For the text-containing cell, return its midpoint in (x, y) coordinate format. 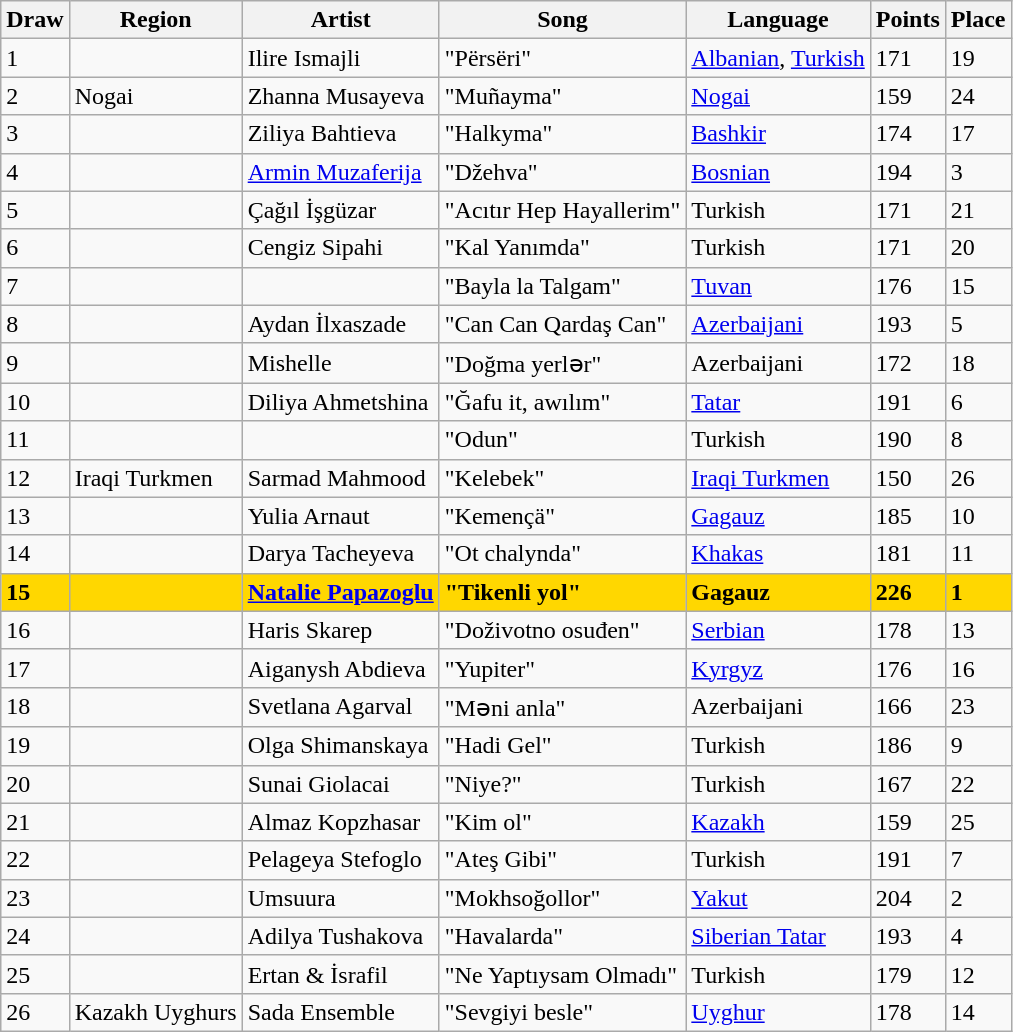
Sarmad Mahmood (340, 478)
Almaz Kopzhasar (340, 822)
"Doživotno osuđen" (562, 630)
Aydan İlxaszade (340, 324)
172 (908, 363)
179 (908, 974)
Armin Muzaferija (340, 172)
"Muñayma" (562, 96)
Ziliya Bahtieva (340, 134)
150 (908, 478)
Adilya Tushakova (340, 936)
166 (908, 707)
Place (978, 20)
"Halkyma" (562, 134)
Aiganysh Abdieva (340, 668)
Yakut (778, 898)
"Hadi Gel" (562, 746)
Bosnian (778, 172)
"Kemençä" (562, 516)
"Bayla la Talgam" (562, 286)
"Kal Yanımda" (562, 248)
Serbian (778, 630)
Sunai Giolacai (340, 784)
Kazakh Uyghurs (156, 1012)
Draw (35, 20)
"Përsëri" (562, 58)
"Doğma yerlər" (562, 363)
Umsuura (340, 898)
Tatar (778, 402)
Kyrgyz (778, 668)
Points (908, 20)
Pelageya Stefoglo (340, 860)
"Ateş Gibi" (562, 860)
181 (908, 554)
Natalie Papazoglu (340, 592)
Uyghur (778, 1012)
Kazakh (778, 822)
"Sevgiyi besle" (562, 1012)
174 (908, 134)
"Kelebek" (562, 478)
Yulia Arnaut (340, 516)
Region (156, 20)
190 (908, 440)
Tuvan (778, 286)
"Havalarda" (562, 936)
"Džehva" (562, 172)
Albanian, Turkish (778, 58)
194 (908, 172)
"Məni anla" (562, 707)
Khakas (778, 554)
Sada Ensemble (340, 1012)
"Yupiter" (562, 668)
Diliya Ahmetshina (340, 402)
Zhanna Musayeva (340, 96)
186 (908, 746)
Cengiz Sipahi (340, 248)
"Niye?" (562, 784)
"Kim ol" (562, 822)
"Ğafu it, awılım" (562, 402)
"Tikenli yol" (562, 592)
"Ot chalynda" (562, 554)
Song (562, 20)
204 (908, 898)
Ilire Ismajli (340, 58)
Language (778, 20)
Ertan & İsrafil (340, 974)
"Ne Yaptıysam Olmadı" (562, 974)
185 (908, 516)
167 (908, 784)
Olga Shimanskaya (340, 746)
Haris Skarep (340, 630)
"Odun" (562, 440)
"Can Can Qardaş Can" (562, 324)
Svetlana Agarval (340, 707)
Mishelle (340, 363)
Çağıl İşgüzar (340, 210)
Siberian Tatar (778, 936)
226 (908, 592)
"Mokhsoğollor" (562, 898)
"Acıtır Hep Hayallerim" (562, 210)
Bashkir (778, 134)
Darya Tacheyeva (340, 554)
Artist (340, 20)
